Detect which cell encompasses the target text, then output its [x, y] center coordinate. 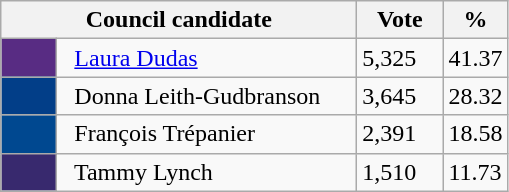
Vote [400, 20]
11.73 [476, 172]
28.32 [476, 96]
Council candidate [179, 20]
18.58 [476, 134]
2,391 [400, 134]
Donna Leith-Gudbranson [207, 96]
% [476, 20]
François Trépanier [207, 134]
5,325 [400, 58]
3,645 [400, 96]
41.37 [476, 58]
1,510 [400, 172]
Laura Dudas [207, 58]
Tammy Lynch [207, 172]
